Capture the cell that displays the provided text and extract its (x, y) central coordinate. 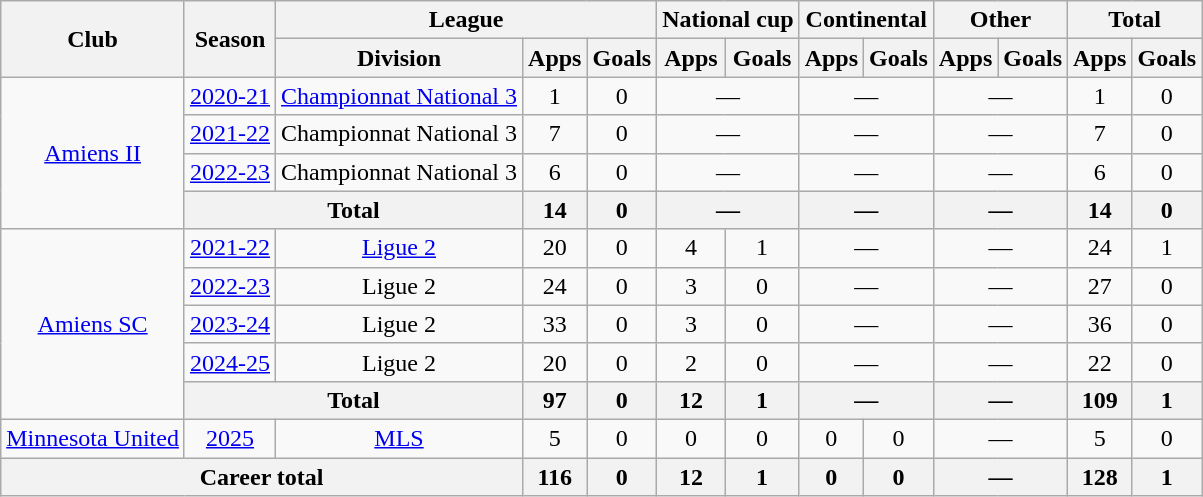
Amiens SC (93, 324)
2 (691, 362)
League (466, 20)
33 (555, 324)
Club (93, 39)
97 (555, 400)
Career total (262, 477)
2020-21 (230, 96)
2025 (230, 438)
Division (400, 58)
Amiens II (93, 153)
27 (1100, 286)
Continental (866, 20)
Season (230, 39)
36 (1100, 324)
109 (1100, 400)
128 (1100, 477)
2024-25 (230, 362)
22 (1100, 362)
2023-24 (230, 324)
116 (555, 477)
4 (691, 248)
MLS (400, 438)
Other (1000, 20)
National cup (728, 20)
Minnesota United (93, 438)
